From the cell containing the given text, extract its center point as [X, Y] coordinate. 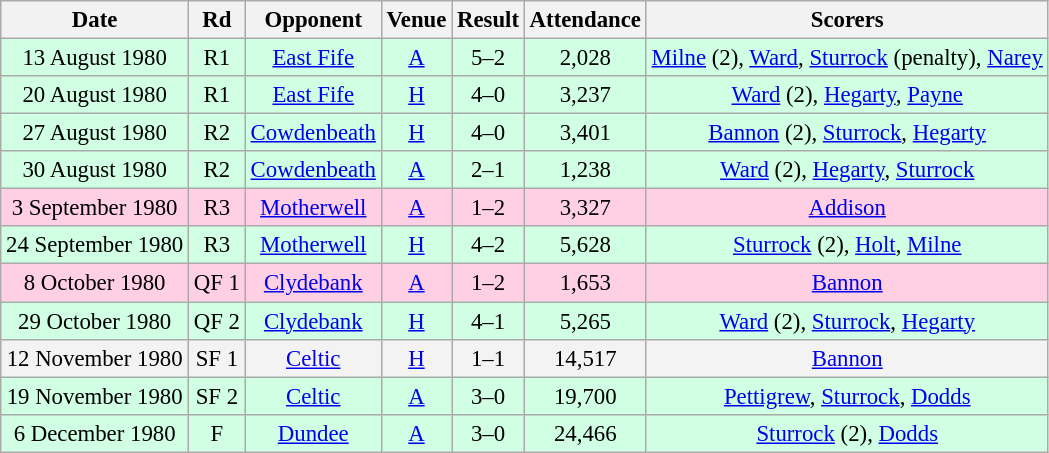
Sturrock (2), Dodds [847, 433]
Ward (2), Sturrock, Hegarty [847, 321]
8 October 1980 [95, 283]
6 December 1980 [95, 433]
24,466 [585, 433]
Date [95, 20]
Venue [416, 20]
Result [488, 20]
Opponent [313, 20]
5,265 [585, 321]
19,700 [585, 396]
Sturrock (2), Holt, Milne [847, 245]
4–2 [488, 245]
5,628 [585, 245]
QF 1 [218, 283]
3,327 [585, 208]
5–2 [488, 58]
3,401 [585, 133]
3 September 1980 [95, 208]
Milne (2), Ward, Sturrock (penalty), Narey [847, 58]
13 August 1980 [95, 58]
F [218, 433]
SF 2 [218, 396]
24 September 1980 [95, 245]
SF 1 [218, 358]
1,653 [585, 283]
20 August 1980 [95, 95]
19 November 1980 [95, 396]
3,237 [585, 95]
4–1 [488, 321]
29 October 1980 [95, 321]
Pettigrew, Sturrock, Dodds [847, 396]
Scorers [847, 20]
Addison [847, 208]
1,238 [585, 170]
12 November 1980 [95, 358]
30 August 1980 [95, 170]
1–1 [488, 358]
Bannon (2), Sturrock, Hegarty [847, 133]
Dundee [313, 433]
14,517 [585, 358]
Ward (2), Hegarty, Payne [847, 95]
QF 2 [218, 321]
Rd [218, 20]
Attendance [585, 20]
2,028 [585, 58]
Ward (2), Hegarty, Sturrock [847, 170]
2–1 [488, 170]
27 August 1980 [95, 133]
